Determine the [x, y] coordinate at the center of the cell enclosing the given text.  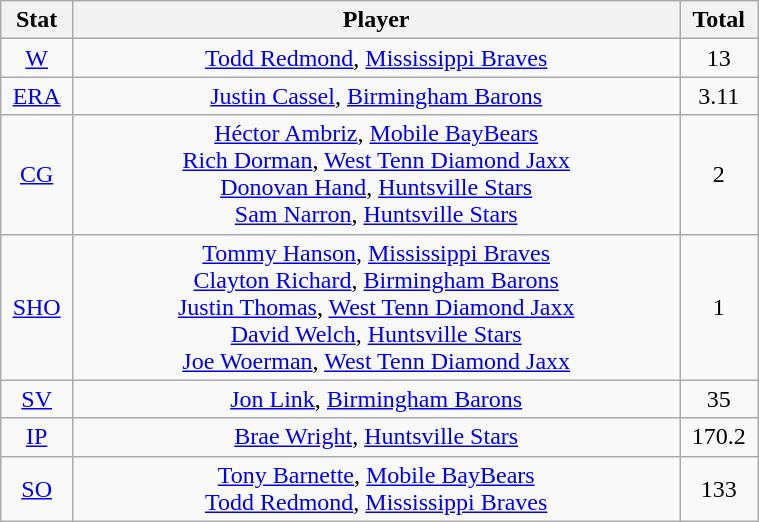
IP [37, 437]
CG [37, 174]
13 [719, 58]
Tony Barnette, Mobile BayBears Todd Redmond, Mississippi Braves [376, 488]
Jon Link, Birmingham Barons [376, 399]
3.11 [719, 96]
SHO [37, 307]
Todd Redmond, Mississippi Braves [376, 58]
W [37, 58]
Stat [37, 20]
Justin Cassel, Birmingham Barons [376, 96]
Brae Wright, Huntsville Stars [376, 437]
35 [719, 399]
ERA [37, 96]
SO [37, 488]
170.2 [719, 437]
Héctor Ambriz, Mobile BayBears Rich Dorman, West Tenn Diamond Jaxx Donovan Hand, Huntsville Stars Sam Narron, Huntsville Stars [376, 174]
Total [719, 20]
133 [719, 488]
2 [719, 174]
Player [376, 20]
1 [719, 307]
SV [37, 399]
